Search for the cell housing the specified text and yield its [X, Y] center coordinate. 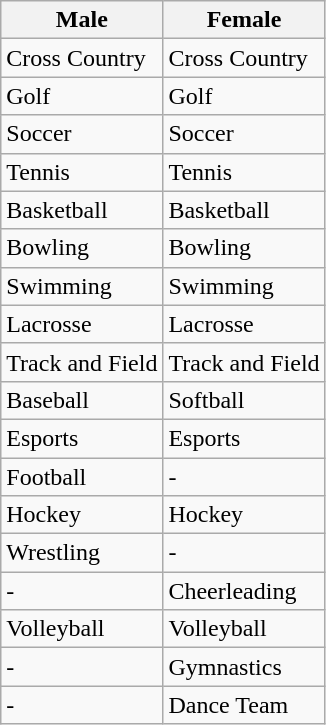
Female [244, 20]
Baseball [82, 400]
Cheerleading [244, 591]
Football [82, 477]
Dance Team [244, 705]
Wrestling [82, 553]
Softball [244, 400]
Male [82, 20]
Gymnastics [244, 667]
